Return (X, Y) of the center of cell containing provided text 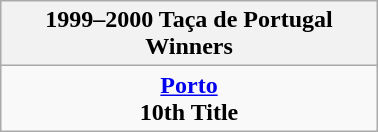
Porto10th Title (189, 98)
1999–2000 Taça de Portugal Winners (189, 34)
